Locate the cell with the specified text and output its [X, Y] center coordinate. 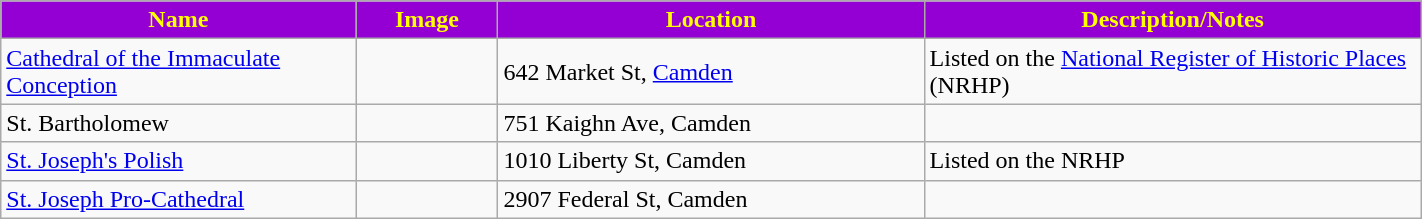
2907 Federal St, Camden [711, 199]
St. Joseph's Polish [178, 161]
Name [178, 20]
Cathedral of the Immaculate Conception [178, 72]
642 Market St, Camden [711, 72]
1010 Liberty St, Camden [711, 161]
751 Kaighn Ave, Camden [711, 123]
Description/Notes [1172, 20]
Image [427, 20]
St. Joseph Pro-Cathedral [178, 199]
Listed on the NRHP [1172, 161]
Location [711, 20]
St. Bartholomew [178, 123]
Listed on the National Register of Historic Places (NRHP) [1172, 72]
